Find where the given text appears and provide that cell's center as [x, y] coordinate. 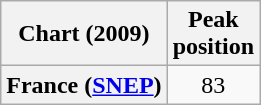
83 [213, 85]
France (SNEP) [84, 85]
Chart (2009) [84, 34]
Peakposition [213, 34]
